Return [X, Y] of the center of cell containing provided text 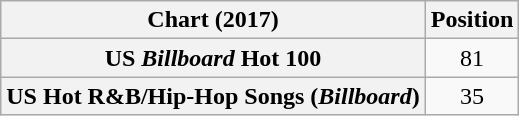
Position [472, 20]
US Billboard Hot 100 [213, 58]
Chart (2017) [213, 20]
US Hot R&B/Hip-Hop Songs (Billboard) [213, 96]
35 [472, 96]
81 [472, 58]
